Return [X, Y] of the center of cell containing provided text 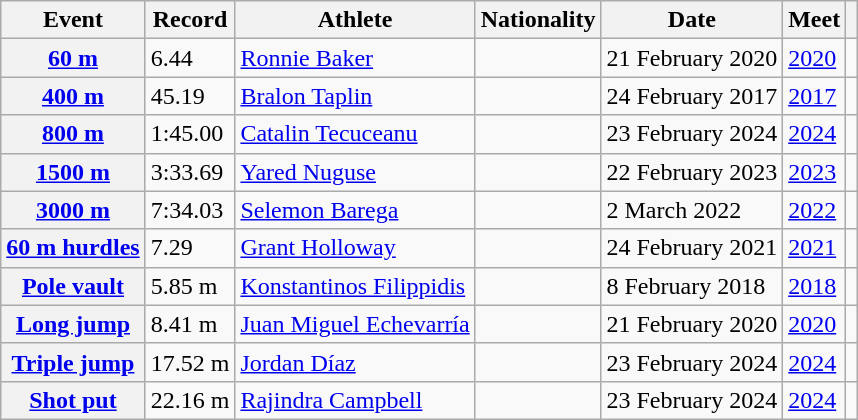
1500 m [73, 172]
Triple jump [73, 362]
Event [73, 20]
8 February 2018 [692, 286]
5.85 m [190, 286]
45.19 [190, 96]
Juan Miguel Echevarría [355, 324]
Date [692, 20]
Yared Nuguse [355, 172]
Jordan Díaz [355, 362]
Rajindra Campbell [355, 400]
Record [190, 20]
24 February 2021 [692, 248]
1:45.00 [190, 134]
60 m hurdles [73, 248]
Catalin Tecuceanu [355, 134]
24 February 2017 [692, 96]
2022 [814, 210]
2021 [814, 248]
800 m [73, 134]
6.44 [190, 58]
Grant Holloway [355, 248]
8.41 m [190, 324]
17.52 m [190, 362]
Pole vault [73, 286]
3000 m [73, 210]
2023 [814, 172]
2017 [814, 96]
2018 [814, 286]
Selemon Barega [355, 210]
Shot put [73, 400]
22.16 m [190, 400]
60 m [73, 58]
3:33.69 [190, 172]
Konstantinos Filippidis [355, 286]
Nationality [538, 20]
400 m [73, 96]
Meet [814, 20]
Long jump [73, 324]
2 March 2022 [692, 210]
Ronnie Baker [355, 58]
7.29 [190, 248]
22 February 2023 [692, 172]
Bralon Taplin [355, 96]
7:34.03 [190, 210]
Athlete [355, 20]
